Pinpoint the cell where the given text exists, returning its [X, Y] midpoint coordinate. 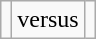
versus [48, 20]
